Scan for the cell matching the given text and deliver its [X, Y] coordinate at center. 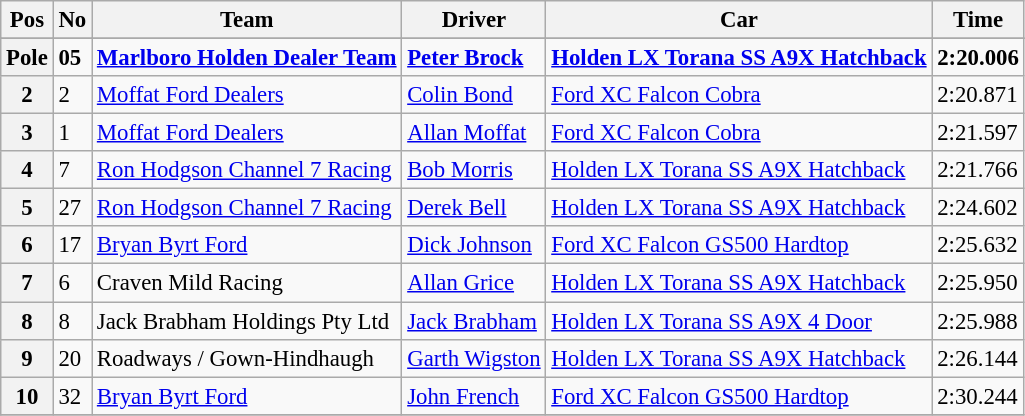
2:21.597 [978, 133]
Jack Brabham [474, 321]
Colin Bond [474, 95]
Time [978, 20]
1 [72, 133]
2:20.006 [978, 58]
27 [72, 208]
Bob Morris [474, 170]
Team [247, 20]
Garth Wigston [474, 358]
05 [72, 58]
Craven Mild Racing [247, 283]
Allan Moffat [474, 133]
Allan Grice [474, 283]
2:30.244 [978, 396]
3 [27, 133]
10 [27, 396]
17 [72, 245]
Dick Johnson [474, 245]
2:26.144 [978, 358]
Pos [27, 20]
5 [27, 208]
Jack Brabham Holdings Pty Ltd [247, 321]
2:25.632 [978, 245]
Driver [474, 20]
20 [72, 358]
Car [739, 20]
2:24.602 [978, 208]
32 [72, 396]
Derek Bell [474, 208]
John French [474, 396]
Roadways / Gown-Hindhaugh [247, 358]
2:21.766 [978, 170]
2:20.871 [978, 95]
9 [27, 358]
Pole [27, 58]
Holden LX Torana SS A9X 4 Door [739, 321]
Marlboro Holden Dealer Team [247, 58]
4 [27, 170]
2:25.988 [978, 321]
2:25.950 [978, 283]
No [72, 20]
Peter Brock [474, 58]
